Determine the [x, y] coordinate at the center of the cell enclosing the given text.  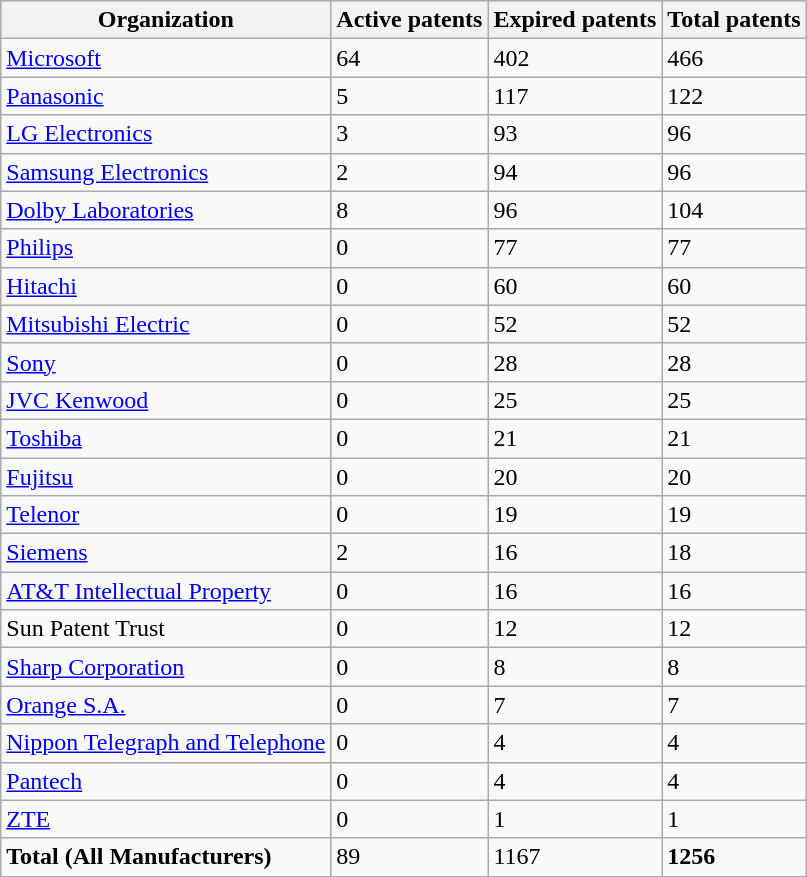
Total patents [734, 20]
Siemens [166, 553]
Nippon Telegraph and Telephone [166, 743]
AT&T Intellectual Property [166, 591]
ZTE [166, 819]
JVC Kenwood [166, 400]
Sun Patent Trust [166, 629]
Total (All Manufacturers) [166, 857]
94 [575, 172]
Dolby Laboratories [166, 210]
LG Electronics [166, 134]
1256 [734, 857]
Philips [166, 248]
117 [575, 96]
Fujitsu [166, 477]
Orange S.A. [166, 705]
Telenor [166, 515]
5 [410, 96]
466 [734, 58]
104 [734, 210]
Pantech [166, 781]
Active patents [410, 20]
Expired patents [575, 20]
122 [734, 96]
Panasonic [166, 96]
93 [575, 134]
Samsung Electronics [166, 172]
89 [410, 857]
Microsoft [166, 58]
Organization [166, 20]
Hitachi [166, 286]
Sony [166, 362]
Mitsubishi Electric [166, 324]
3 [410, 134]
18 [734, 553]
1167 [575, 857]
64 [410, 58]
402 [575, 58]
Toshiba [166, 438]
Sharp Corporation [166, 667]
